For the text-containing cell, return its midpoint in (x, y) coordinate format. 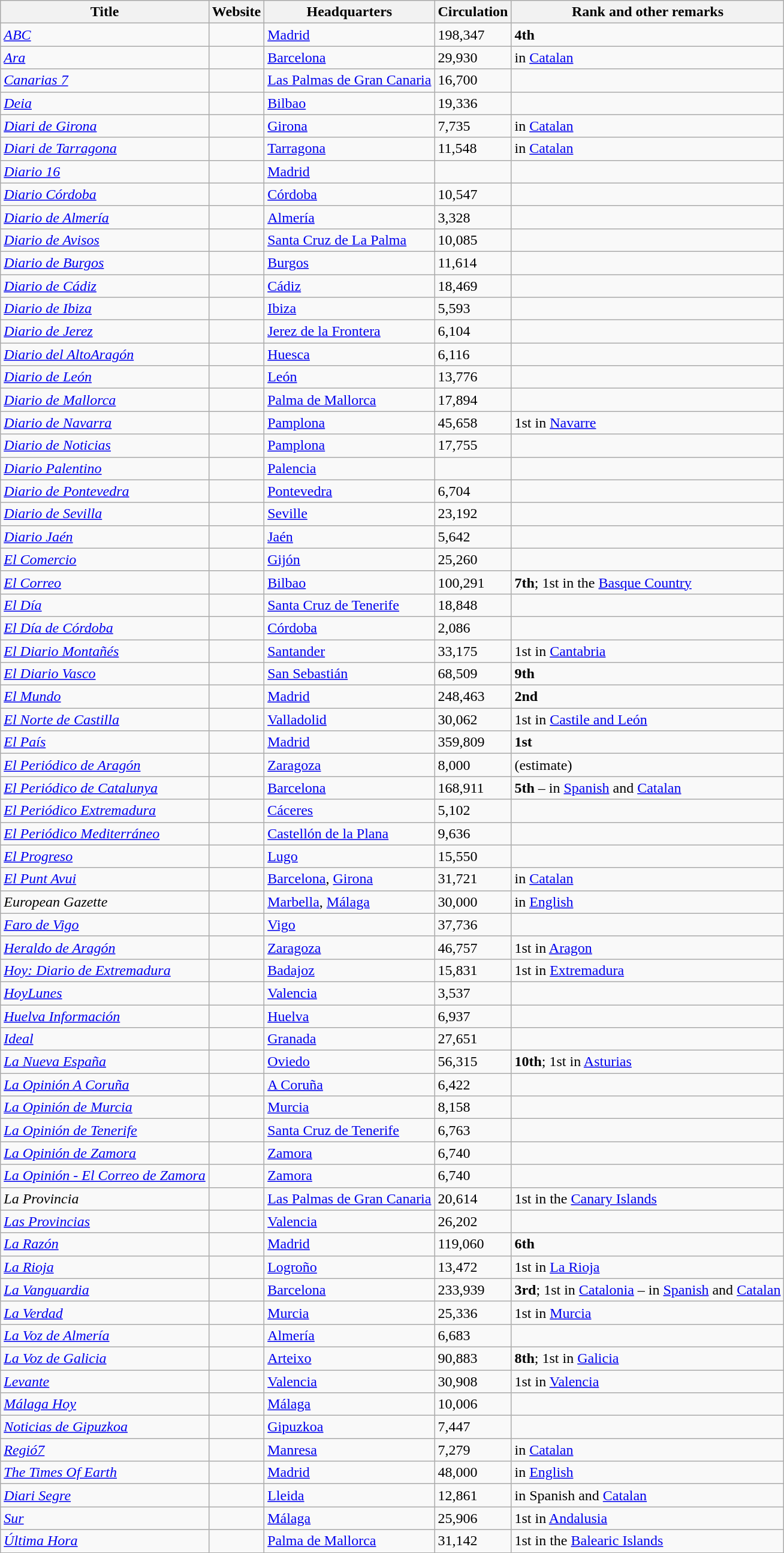
Diario 16 (105, 171)
Diari de Tarragona (105, 149)
45,658 (473, 423)
6th (647, 1244)
Ibiza (349, 309)
3rd; 1st in Catalonia – in Spanish and Catalan (647, 1290)
Sur (105, 1518)
26,202 (473, 1221)
2nd (647, 697)
Diario de Ibiza (105, 309)
8th; 1st in Galicia (647, 1358)
Diario de Sevilla (105, 514)
19,336 (473, 103)
La Opinión A Coruña (105, 1085)
Diario de Avisos (105, 240)
La Rioja (105, 1267)
Diari de Girona (105, 126)
La Opinión de Murcia (105, 1107)
7,735 (473, 126)
29,930 (473, 58)
1st in the Balearic Islands (647, 1541)
Ara (105, 58)
Diario de Jerez (105, 332)
31,142 (473, 1541)
7,447 (473, 1427)
2,086 (473, 628)
El Diario Montañés (105, 651)
5,593 (473, 309)
Badajoz (349, 970)
El Punt Avui (105, 879)
Heraldo de Aragón (105, 947)
El Comercio (105, 559)
Ideal (105, 1039)
15,550 (473, 856)
Diario Córdoba (105, 194)
Rank and other remarks (647, 12)
Última Hora (105, 1541)
El Diario Vasco (105, 674)
13,776 (473, 377)
Diario de Almería (105, 217)
Website (236, 12)
Title (105, 12)
Diario Jaén (105, 537)
1st in Extremadura (647, 970)
Headquarters (349, 12)
Canarias 7 (105, 80)
27,651 (473, 1039)
56,315 (473, 1062)
La Nueva España (105, 1062)
12,861 (473, 1495)
10,006 (473, 1404)
Noticias de Gipuzkoa (105, 1427)
León (349, 377)
1st in Andalusia (647, 1518)
(estimate) (647, 765)
Hoy: Diario de Extremadura (105, 970)
Málaga Hoy (105, 1404)
El Periódico Mediterráneo (105, 833)
18,848 (473, 605)
La Opinión - El Correo de Zamora (105, 1176)
20,614 (473, 1199)
Las Provincias (105, 1221)
248,463 (473, 697)
33,175 (473, 651)
Pontevedra (349, 491)
Regió7 (105, 1450)
11,548 (473, 149)
30,908 (473, 1381)
Gijón (349, 559)
1st in Cantabria (647, 651)
15,831 (473, 970)
Marbella, Málaga (349, 902)
46,757 (473, 947)
La Verdad (105, 1313)
37,736 (473, 925)
6,937 (473, 1016)
Diario Palentino (105, 468)
8,158 (473, 1107)
El Progreso (105, 856)
in Spanish and Catalan (647, 1495)
25,336 (473, 1313)
Diario de Navarra (105, 423)
La Voz de Galicia (105, 1358)
HoyLunes (105, 993)
13,472 (473, 1267)
El Periódico de Aragón (105, 765)
Valladolid (349, 720)
1st in Valencia (647, 1381)
European Gazette (105, 902)
25,260 (473, 559)
Huelva (349, 1016)
La Opinión de Tenerife (105, 1130)
198,347 (473, 35)
Palencia (349, 468)
17,755 (473, 446)
48,000 (473, 1473)
Diario de Mallorca (105, 400)
Lleida (349, 1495)
Oviedo (349, 1062)
Burgos (349, 263)
La Provincia (105, 1199)
ABC (105, 35)
Huesca (349, 354)
La Razón (105, 1244)
18,469 (473, 286)
Huelva Información (105, 1016)
Gipuzkoa (349, 1427)
1st in the Canary Islands (647, 1199)
San Sebastián (349, 674)
30,062 (473, 720)
El Mundo (105, 697)
La Opinión de Zamora (105, 1153)
68,509 (473, 674)
A Coruña (349, 1085)
119,060 (473, 1244)
Santander (349, 651)
El Periódico de Catalunya (105, 788)
Seville (349, 514)
11,614 (473, 263)
8,000 (473, 765)
1st in La Rioja (647, 1267)
1st (647, 742)
6,704 (473, 491)
90,883 (473, 1358)
Manresa (349, 1450)
El Día de Córdoba (105, 628)
Castellón de la Plana (349, 833)
6,422 (473, 1085)
100,291 (473, 582)
17,894 (473, 400)
Faro de Vigo (105, 925)
9th (647, 674)
Circulation (473, 12)
10,085 (473, 240)
5th – in Spanish and Catalan (647, 788)
1st in Aragon (647, 947)
30,000 (473, 902)
Logroño (349, 1267)
3,537 (473, 993)
6,116 (473, 354)
Cáceres (349, 811)
10th; 1st in Asturias (647, 1062)
6,104 (473, 332)
5,642 (473, 537)
9,636 (473, 833)
Diario de Cádiz (105, 286)
233,939 (473, 1290)
Tarragona (349, 149)
168,911 (473, 788)
25,906 (473, 1518)
7th; 1st in the Basque Country (647, 582)
16,700 (473, 80)
3,328 (473, 217)
1st in Murcia (647, 1313)
7,279 (473, 1450)
23,192 (473, 514)
El Correo (105, 582)
10,547 (473, 194)
Jaén (349, 537)
6,683 (473, 1335)
Levante (105, 1381)
El Periódico Extremadura (105, 811)
Deia (105, 103)
Granada (349, 1039)
Arteixo (349, 1358)
Diario de Pontevedra (105, 491)
El País (105, 742)
La Vanguardia (105, 1290)
Barcelona, Girona (349, 879)
The Times Of Earth (105, 1473)
Jerez de la Frontera (349, 332)
5,102 (473, 811)
Santa Cruz de La Palma (349, 240)
Girona (349, 126)
6,763 (473, 1130)
La Voz de Almería (105, 1335)
4th (647, 35)
359,809 (473, 742)
Diari Segre (105, 1495)
Diario de Noticias (105, 446)
Diario de León (105, 377)
El Norte de Castilla (105, 720)
31,721 (473, 879)
Cádiz (349, 286)
1st in Navarre (647, 423)
El Día (105, 605)
Lugo (349, 856)
Diario de Burgos (105, 263)
Vigo (349, 925)
1st in Castile and León (647, 720)
Diario del AltoAragón (105, 354)
